Pinpoint the cell where the given text exists, returning its (X, Y) midpoint coordinate. 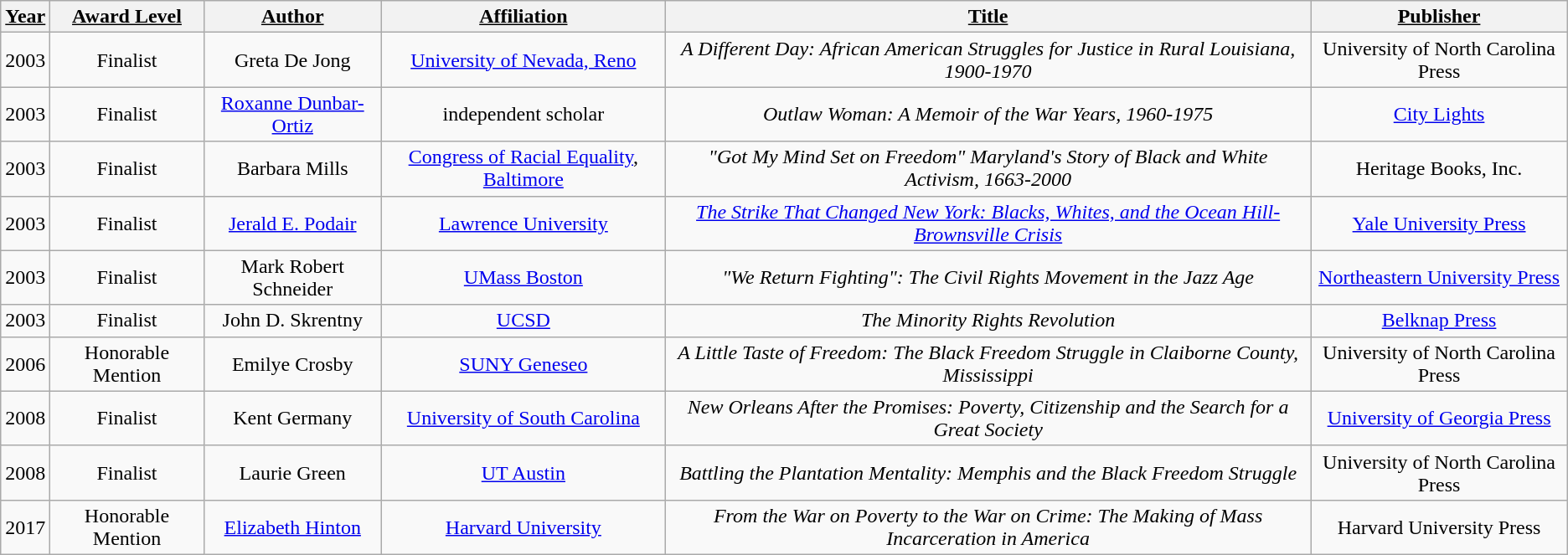
Congress of Racial Equality, Baltimore (523, 169)
From the War on Poverty to the War on Crime: The Making of Mass Incarceration in America (988, 527)
"Got My Mind Set on Freedom" Maryland's Story of Black and White Activism, 1663-2000 (988, 169)
Elizabeth Hinton (292, 527)
Mark Robert Schneider (292, 278)
Yale University Press (1439, 223)
University of Nevada, Reno (523, 60)
University of Georgia Press (1439, 419)
Roxanne Dunbar-Ortiz (292, 114)
Award Level (127, 17)
SUNY Geneseo (523, 363)
City Lights (1439, 114)
Harvard University (523, 527)
Greta De Jong (292, 60)
Belknap Press (1439, 321)
Title (988, 17)
John D. Skrentny (292, 321)
New Orleans After the Promises: Poverty, Citizenship and the Search for a Great Society (988, 419)
Barbara Mills (292, 169)
A Different Day: African American Struggles for Justice in Rural Louisiana, 1900-1970 (988, 60)
Lawrence University (523, 223)
UCSD (523, 321)
independent scholar (523, 114)
Kent Germany (292, 419)
Author (292, 17)
Year (25, 17)
Affiliation (523, 17)
Jerald E. Podair (292, 223)
Outlaw Woman: A Memoir of the War Years, 1960-1975 (988, 114)
Heritage Books, Inc. (1439, 169)
University of South Carolina (523, 419)
UMass Boston (523, 278)
UT Austin (523, 472)
Northeastern University Press (1439, 278)
"We Return Fighting": The Civil Rights Movement in the Jazz Age (988, 278)
Laurie Green (292, 472)
The Minority Rights Revolution (988, 321)
Harvard University Press (1439, 527)
2006 (25, 363)
The Strike That Changed New York: Blacks, Whites, and the Ocean Hill-Brownsville Crisis (988, 223)
A Little Taste of Freedom: The Black Freedom Struggle in Claiborne County, Mississippi (988, 363)
Publisher (1439, 17)
Battling the Plantation Mentality: Memphis and the Black Freedom Struggle (988, 472)
Emilye Crosby (292, 363)
2017 (25, 527)
